Capture the cell that displays the provided text and extract its [x, y] central coordinate. 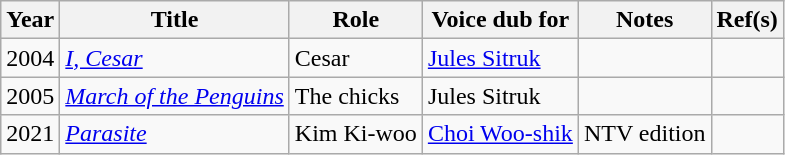
2005 [30, 96]
I, Cesar [174, 58]
Choi Woo-shik [500, 134]
Voice dub for [500, 20]
The chicks [356, 96]
Year [30, 20]
Role [356, 20]
Parasite [174, 134]
Ref(s) [747, 20]
Title [174, 20]
Cesar [356, 58]
2004 [30, 58]
Kim Ki-woo [356, 134]
Notes [644, 20]
March of the Penguins [174, 96]
NTV edition [644, 134]
2021 [30, 134]
